Output the [X, Y] coordinate of the center of the cell containing the given text.  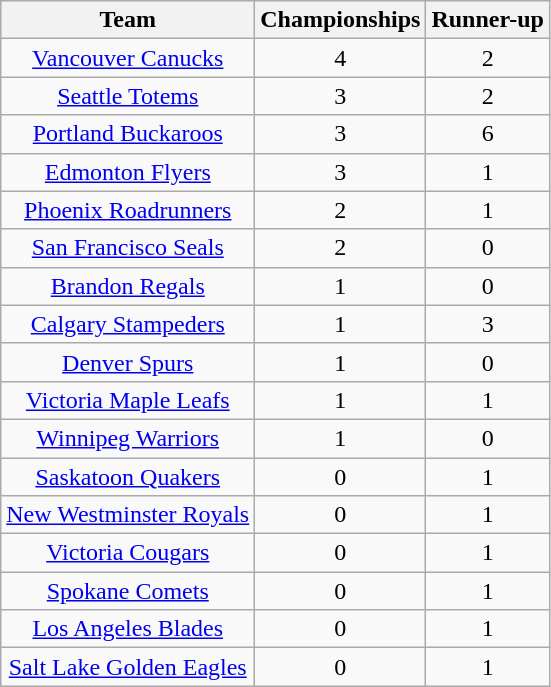
Spokane Comets [128, 591]
San Francisco Seals [128, 248]
Denver Spurs [128, 362]
6 [488, 134]
Victoria Cougars [128, 553]
Los Angeles Blades [128, 629]
Portland Buckaroos [128, 134]
4 [340, 58]
Seattle Totems [128, 96]
Team [128, 20]
Salt Lake Golden Eagles [128, 667]
Victoria Maple Leafs [128, 400]
Phoenix Roadrunners [128, 210]
Runner-up [488, 20]
Championships [340, 20]
Edmonton Flyers [128, 172]
Calgary Stampeders [128, 324]
New Westminster Royals [128, 515]
Winnipeg Warriors [128, 438]
Saskatoon Quakers [128, 477]
Vancouver Canucks [128, 58]
Brandon Regals [128, 286]
